Capture the cell that displays the provided text and extract its (x, y) central coordinate. 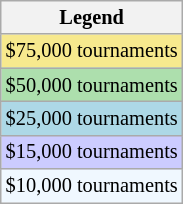
Legend (92, 17)
$15,000 tournaments (92, 152)
$10,000 tournaments (92, 186)
$25,000 tournaments (92, 118)
$75,000 tournaments (92, 51)
$50,000 tournaments (92, 85)
